Determine the [X, Y] coordinate at the center of the cell enclosing the given text.  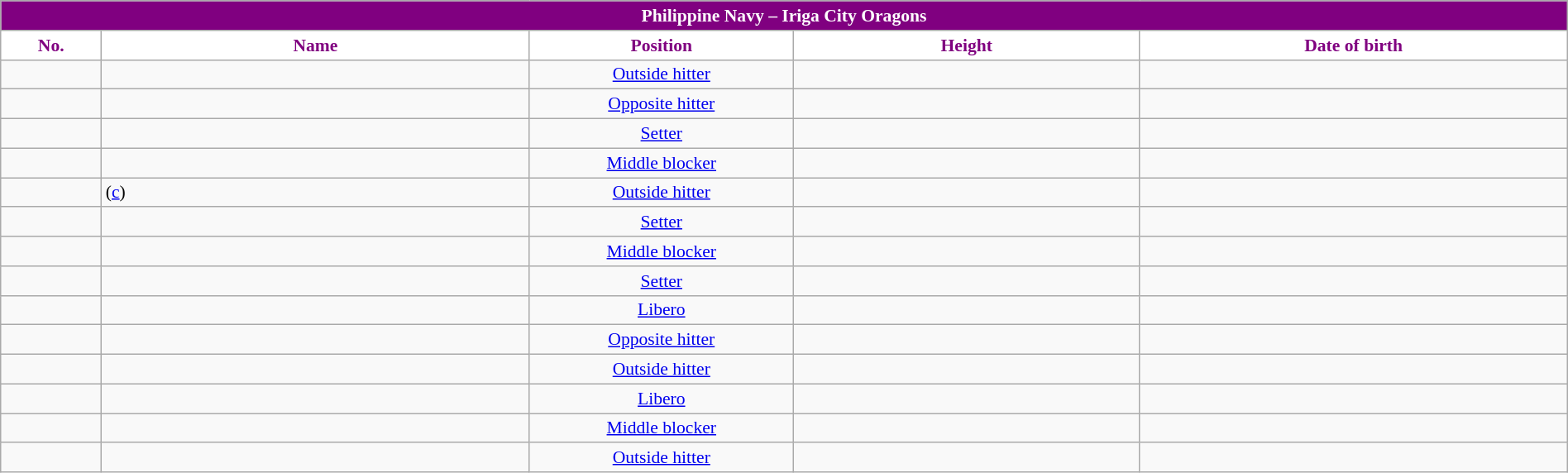
Name [316, 45]
(c) [316, 193]
No. [51, 45]
Date of birth [1353, 45]
Height [967, 45]
Position [662, 45]
Philippine Navy – Iriga City Oragons [784, 16]
